Pinpoint the cell where the given text exists, returning its (x, y) midpoint coordinate. 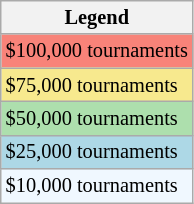
Legend (97, 17)
$50,000 tournaments (97, 118)
$75,000 tournaments (97, 85)
$25,000 tournaments (97, 152)
$100,000 tournaments (97, 51)
$10,000 tournaments (97, 186)
